Search for the cell housing the specified text and yield its [X, Y] center coordinate. 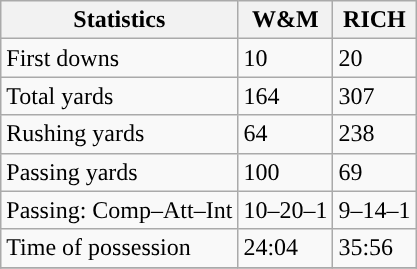
Time of possession [120, 248]
W&M [286, 20]
10–20–1 [286, 210]
307 [374, 96]
164 [286, 96]
RICH [374, 20]
238 [374, 134]
Total yards [120, 96]
Passing: Comp–Att–Int [120, 210]
First downs [120, 58]
Passing yards [120, 172]
24:04 [286, 248]
35:56 [374, 248]
20 [374, 58]
9–14–1 [374, 210]
Rushing yards [120, 134]
Statistics [120, 20]
100 [286, 172]
64 [286, 134]
10 [286, 58]
69 [374, 172]
